Detect which cell encompasses the target text, then output its (x, y) center coordinate. 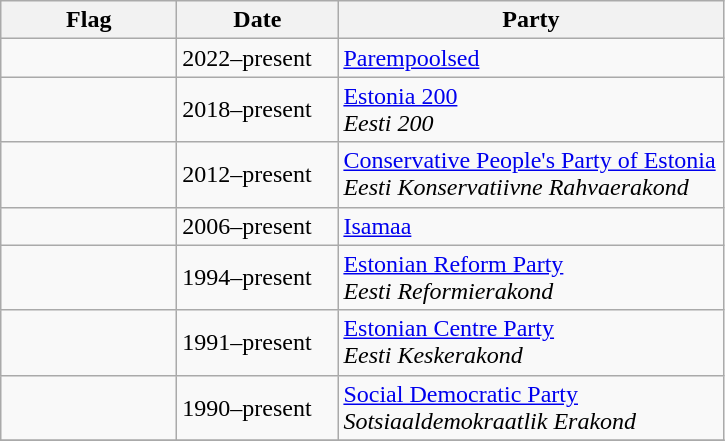
1990–present (258, 408)
Estonian Centre PartyEesti Keskerakond (531, 342)
Conservative People's Party of EstoniaEesti Konservatiivne Rahvaerakond (531, 174)
Estonia 200Eesti 200 (531, 110)
2018–present (258, 110)
Estonian Reform PartyEesti Reformierakond (531, 278)
Party (531, 20)
Social Democratic PartySotsiaaldemokraatlik Erakond (531, 408)
2012–present (258, 174)
2006–present (258, 226)
Date (258, 20)
Flag (89, 20)
1991–present (258, 342)
2022–present (258, 58)
Isamaa (531, 226)
Parempoolsed (531, 58)
1994–present (258, 278)
